Locate the cell with the specified text and output its [x, y] center coordinate. 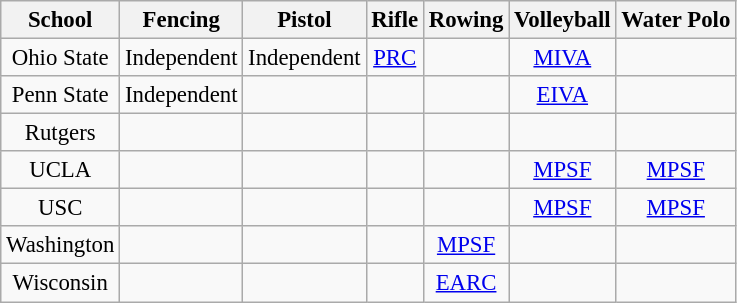
Volleyball [562, 20]
MIVA [562, 58]
Pistol [304, 20]
USC [60, 208]
Rifle [394, 20]
PRC [394, 58]
UCLA [60, 170]
Wisconsin [60, 283]
Rowing [466, 20]
Washington [60, 245]
Ohio State [60, 58]
Rutgers [60, 133]
Fencing [182, 20]
School [60, 20]
Penn State [60, 95]
EARC [466, 283]
EIVA [562, 95]
Water Polo [676, 20]
